For the text-containing cell, return its midpoint in (x, y) coordinate format. 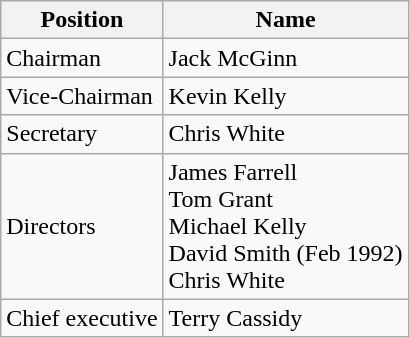
Terry Cassidy (286, 318)
Secretary (82, 134)
Vice-Chairman (82, 96)
Directors (82, 226)
Chief executive (82, 318)
Kevin Kelly (286, 96)
Chairman (82, 58)
Name (286, 20)
Position (82, 20)
Chris White (286, 134)
James FarrellTom GrantMichael KellyDavid Smith (Feb 1992)Chris White (286, 226)
Jack McGinn (286, 58)
